Output the (x, y) coordinate of the center of the cell containing the given text.  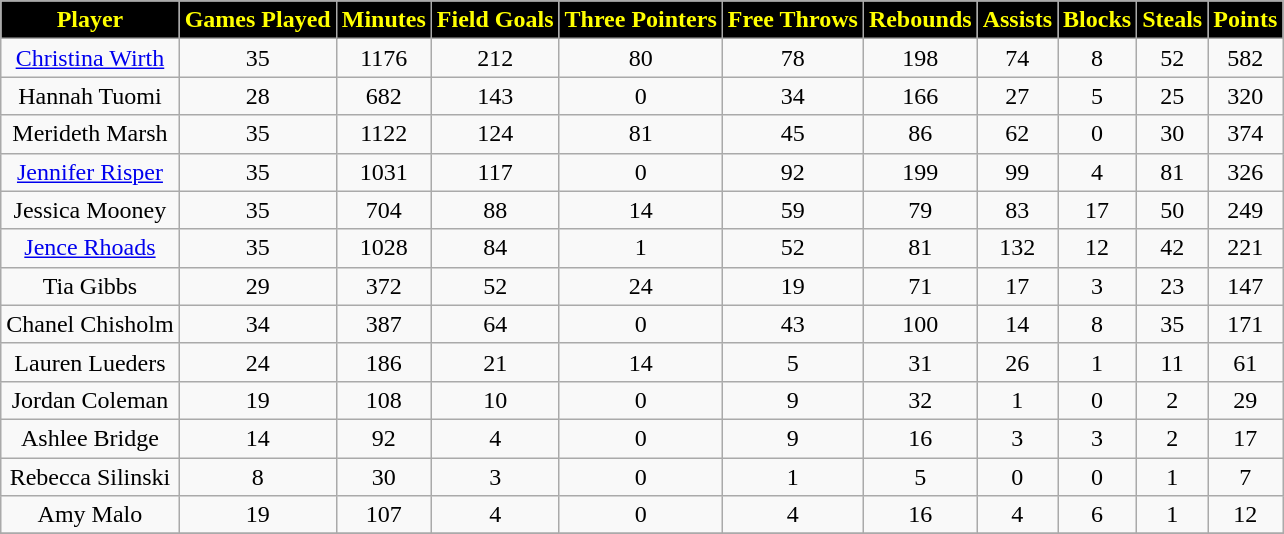
59 (792, 210)
132 (1017, 248)
212 (495, 58)
Minutes (384, 20)
Jessica Mooney (90, 210)
Rebecca Silinski (90, 477)
32 (920, 400)
Amy Malo (90, 515)
31 (920, 362)
28 (258, 96)
64 (495, 324)
27 (1017, 96)
45 (792, 134)
Jordan Coleman (90, 400)
7 (1246, 477)
Points (1246, 20)
1122 (384, 134)
1031 (384, 172)
198 (920, 58)
23 (1172, 286)
Field Goals (495, 20)
Assists (1017, 20)
Free Throws (792, 20)
Ashlee Bridge (90, 438)
Jence Rhoads (90, 248)
42 (1172, 248)
582 (1246, 58)
124 (495, 134)
Hannah Tuomi (90, 96)
Christina Wirth (90, 58)
11 (1172, 362)
10 (495, 400)
86 (920, 134)
166 (920, 96)
71 (920, 286)
Steals (1172, 20)
249 (1246, 210)
682 (384, 96)
Jennifer Risper (90, 172)
143 (495, 96)
1176 (384, 58)
Merideth Marsh (90, 134)
Lauren Lueders (90, 362)
117 (495, 172)
108 (384, 400)
99 (1017, 172)
199 (920, 172)
43 (792, 324)
26 (1017, 362)
Blocks (1098, 20)
Games Played (258, 20)
83 (1017, 210)
78 (792, 58)
147 (1246, 286)
Chanel Chisholm (90, 324)
Player (90, 20)
80 (640, 58)
320 (1246, 96)
1028 (384, 248)
79 (920, 210)
374 (1246, 134)
Three Pointers (640, 20)
387 (384, 324)
50 (1172, 210)
21 (495, 362)
100 (920, 324)
704 (384, 210)
372 (384, 286)
61 (1246, 362)
88 (495, 210)
84 (495, 248)
74 (1017, 58)
Rebounds (920, 20)
6 (1098, 515)
186 (384, 362)
221 (1246, 248)
Tia Gibbs (90, 286)
62 (1017, 134)
171 (1246, 324)
326 (1246, 172)
25 (1172, 96)
107 (384, 515)
